Return the [X, Y] coordinate for the center point of the cell that contains the specified text.  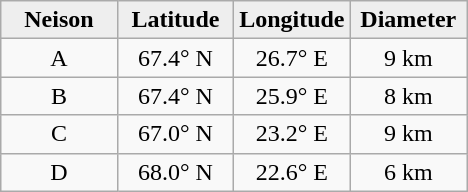
Latitude [175, 20]
Diameter [408, 20]
23.2° E [292, 134]
25.9° E [292, 96]
22.6° E [292, 172]
Neison [59, 20]
Longitude [292, 20]
6 km [408, 172]
8 km [408, 96]
68.0° N [175, 172]
D [59, 172]
A [59, 58]
C [59, 134]
67.0° N [175, 134]
B [59, 96]
26.7° E [292, 58]
